Provide the (x, y) coordinate of the cell's center where the given text is located.  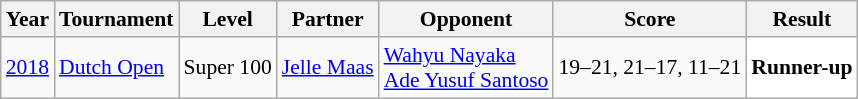
Dutch Open (116, 68)
Jelle Maas (328, 68)
Wahyu Nayaka Ade Yusuf Santoso (466, 68)
Score (650, 19)
Opponent (466, 19)
Year (28, 19)
Partner (328, 19)
Result (802, 19)
Tournament (116, 19)
2018 (28, 68)
Runner-up (802, 68)
Level (228, 19)
19–21, 21–17, 11–21 (650, 68)
Super 100 (228, 68)
